Provide the (X, Y) coordinate of the cell's center where the given text is located.  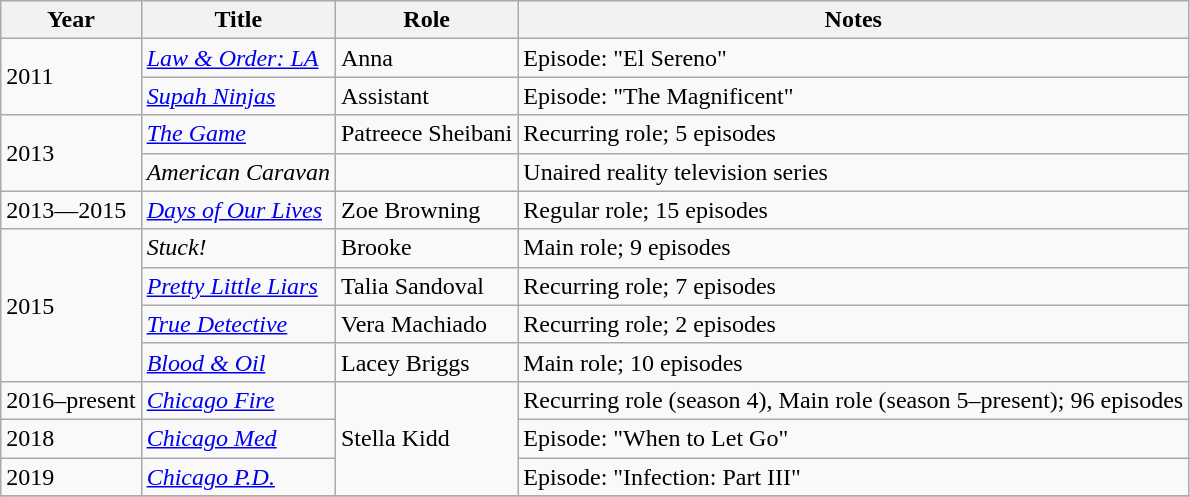
2016–present (71, 400)
Brooke (426, 248)
2018 (71, 438)
2015 (71, 305)
2013 (71, 153)
Recurring role (season 4), Main role (season 5–present); 96 episodes (854, 400)
The Game (238, 134)
Talia Sandoval (426, 286)
2019 (71, 477)
Main role; 9 episodes (854, 248)
Episode: "When to Let Go" (854, 438)
2011 (71, 77)
Regular role; 15 episodes (854, 210)
Episode: "Infection: Part III" (854, 477)
Supah Ninjas (238, 96)
Recurring role; 5 episodes (854, 134)
Lacey Briggs (426, 362)
Chicago Med (238, 438)
Law & Order: LA (238, 58)
Title (238, 20)
Main role; 10 episodes (854, 362)
Episode: "El Sereno" (854, 58)
Notes (854, 20)
Blood & Oil (238, 362)
Anna (426, 58)
Zoe Browning (426, 210)
Recurring role; 2 episodes (854, 324)
Days of Our Lives (238, 210)
Assistant (426, 96)
Recurring role; 7 episodes (854, 286)
True Detective (238, 324)
Vera Machiado (426, 324)
2013—2015 (71, 210)
Pretty Little Liars (238, 286)
Role (426, 20)
Episode: "The Magnificent" (854, 96)
Chicago P.D. (238, 477)
Year (71, 20)
Stella Kidd (426, 438)
Chicago Fire (238, 400)
American Caravan (238, 172)
Unaired reality television series (854, 172)
Stuck! (238, 248)
Patreece Sheibani (426, 134)
